Identify which cell holds the provided text, then report its (x, y) central coordinate. 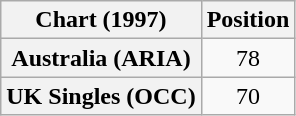
Chart (1997) (101, 20)
78 (248, 58)
Position (248, 20)
70 (248, 96)
UK Singles (OCC) (101, 96)
Australia (ARIA) (101, 58)
